For the text-containing cell, return its midpoint in [X, Y] coordinate format. 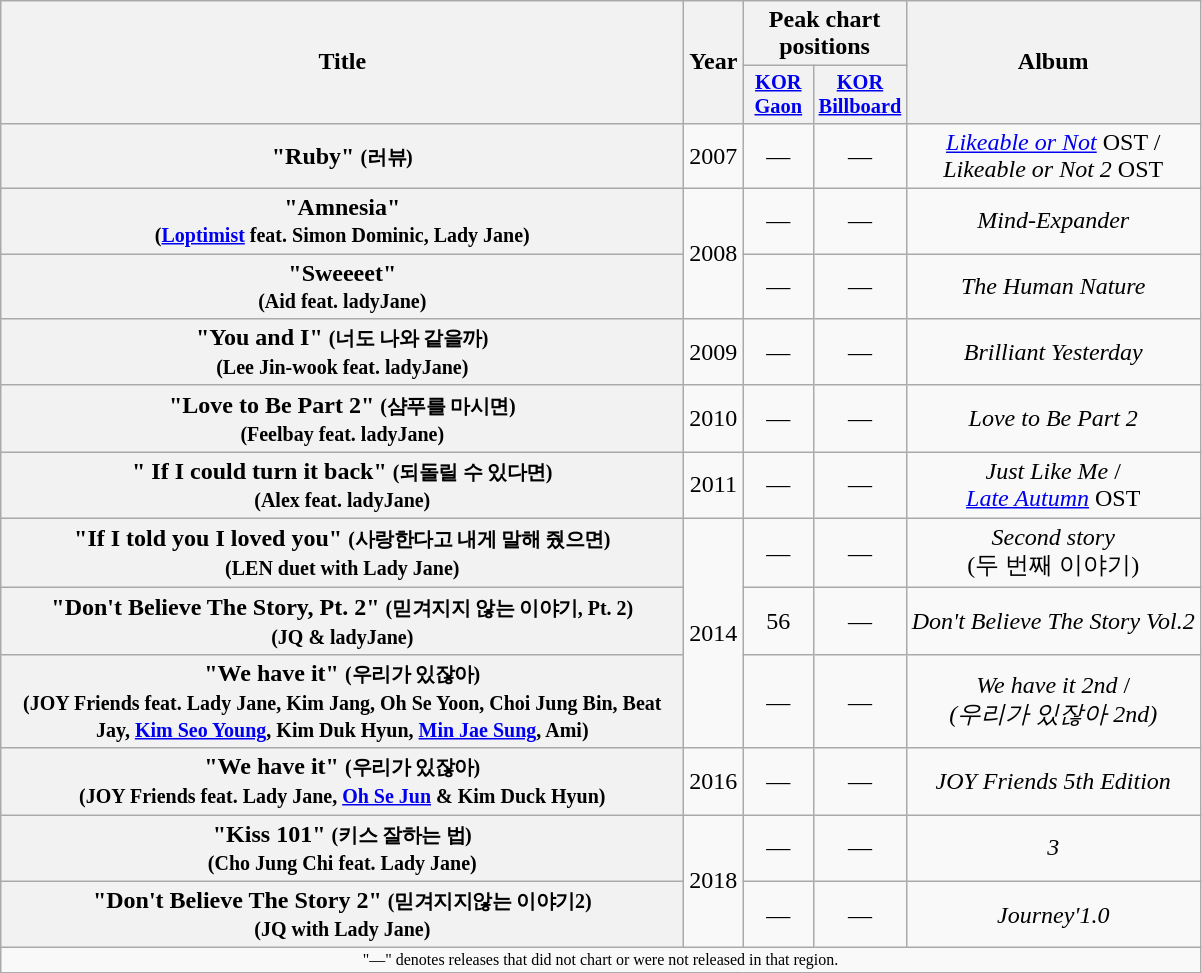
Likeable or Not OST / Likeable or Not 2 OST [1053, 156]
2011 [714, 486]
Just Like Me / Late Autumn OST [1053, 486]
Title [342, 62]
"Sweeeet" (Aid feat. ladyJane) [342, 286]
"Ruby" (러뷰) [342, 156]
"Love to Be Part 2" (샴푸를 마시면)(Feelbay feat. ladyJane) [342, 418]
Album [1053, 62]
"If I told you I loved you" (사랑한다고 내게 말해 줬으면)(LEN duet with Lady Jane) [342, 553]
2016 [714, 782]
"Kiss 101" (키스 잘하는 법)(Cho Jung Chi feat. Lady Jane) [342, 848]
2007 [714, 156]
Love to Be Part 2 [1053, 418]
"We have it" (우리가 있잖아)(JOY Friends feat. Lady Jane, Oh Se Jun & Kim Duck Hyun) [342, 782]
Journey'1.0 [1053, 914]
"You and I" (너도 나와 같을까)(Lee Jin-wook feat. ladyJane) [342, 352]
Second story (두 번째 이야기) [1053, 553]
JOY Friends 5th Edition [1053, 782]
KORBillboard [860, 95]
2008 [714, 254]
"Don't Believe The Story 2" (믿겨지지않는 이야기2)(JQ with Lady Jane) [342, 914]
Year [714, 62]
"We have it" (우리가 있잖아)(JOY Friends feat. Lady Jane, Kim Jang, Oh Se Yoon, Choi Jung Bin, Beat Jay, Kim Seo Young, Kim Duk Hyun, Min Jae Sung, Ami) [342, 701]
56 [778, 622]
3 [1053, 848]
"Amnesia" (Loptimist feat. Simon Dominic, Lady Jane) [342, 222]
Don't Believe The Story Vol.2 [1053, 622]
Peak chart positions [824, 34]
" If I could turn it back" (되돌릴 수 있다면)(Alex feat. ladyJane) [342, 486]
2014 [714, 633]
Brilliant Yesterday [1053, 352]
2010 [714, 418]
"Don't Believe The Story, Pt. 2" (믿겨지지 않는 이야기, Pt. 2)(JQ & ladyJane) [342, 622]
KORGaon [778, 95]
"—" denotes releases that did not chart or were not released in that region. [601, 960]
2009 [714, 352]
We have it 2nd /(우리가 있잖아 2nd) [1053, 701]
2018 [714, 882]
The Human Nature [1053, 286]
Mind-Expander [1053, 222]
